Return the (x, y) coordinate for the center point of the cell that contains the specified text.  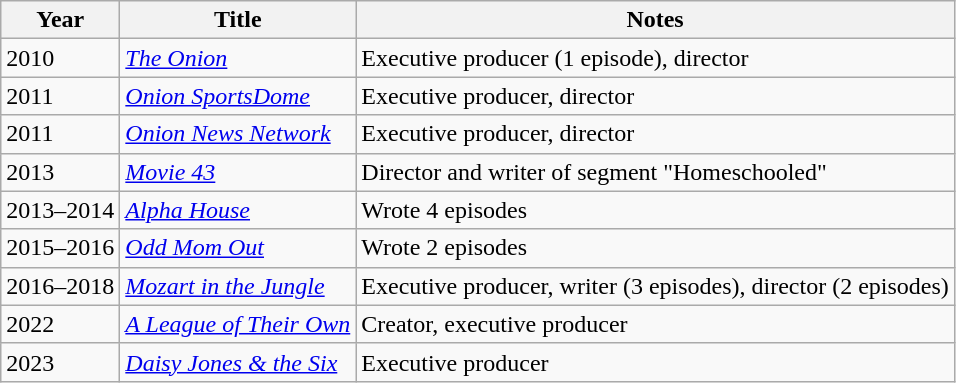
2022 (60, 324)
Movie 43 (238, 172)
Onion News Network (238, 134)
Title (238, 20)
Daisy Jones & the Six (238, 362)
2016–2018 (60, 286)
2013–2014 (60, 210)
Onion SportsDome (238, 96)
Mozart in the Jungle (238, 286)
Director and writer of segment "Homeschooled" (656, 172)
Creator, executive producer (656, 324)
Odd Mom Out (238, 248)
2013 (60, 172)
Executive producer (656, 362)
Wrote 4 episodes (656, 210)
The Onion (238, 58)
Executive producer (1 episode), director (656, 58)
Notes (656, 20)
Year (60, 20)
2023 (60, 362)
2010 (60, 58)
Executive producer, writer (3 episodes), director (2 episodes) (656, 286)
Wrote 2 episodes (656, 248)
Alpha House (238, 210)
A League of Their Own (238, 324)
2015–2016 (60, 248)
